Determine the [x, y] coordinate at the center of the cell enclosing the given text.  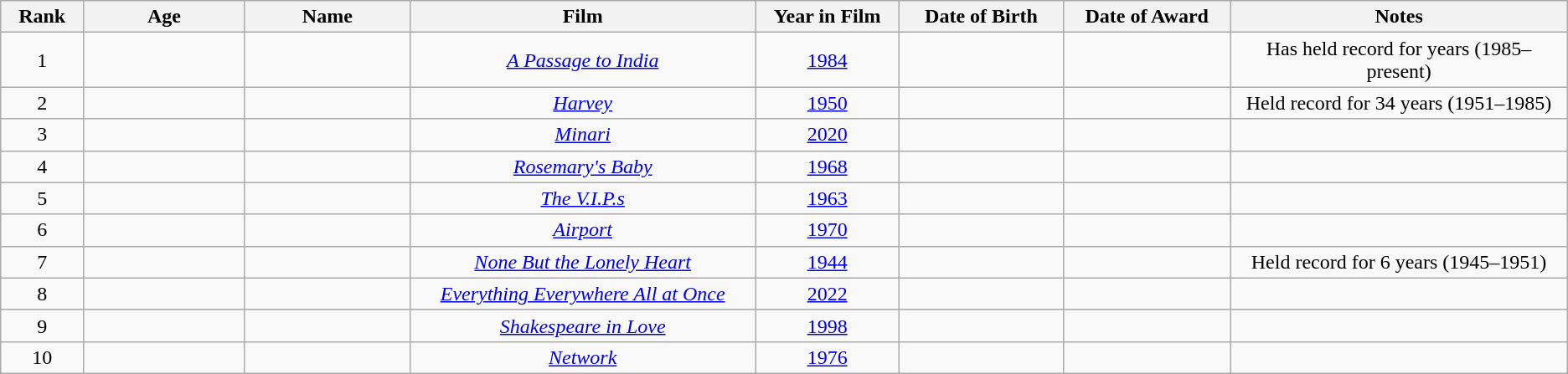
Name [327, 17]
Date of Birth [981, 17]
2020 [828, 135]
Notes [1399, 17]
Shakespeare in Love [582, 325]
1944 [828, 262]
Harvey [582, 103]
Everything Everywhere All at Once [582, 294]
Film [582, 17]
Minari [582, 135]
A Passage to India [582, 60]
1968 [828, 167]
None But the Lonely Heart [582, 262]
Year in Film [828, 17]
2 [42, 103]
Held record for 34 years (1951–1985) [1399, 103]
6 [42, 230]
Airport [582, 230]
1998 [828, 325]
1963 [828, 198]
9 [42, 325]
Network [582, 357]
10 [42, 357]
5 [42, 198]
Date of Award [1146, 17]
2022 [828, 294]
Rosemary's Baby [582, 167]
8 [42, 294]
1950 [828, 103]
Held record for 6 years (1945–1951) [1399, 262]
Has held record for years (1985–present) [1399, 60]
1984 [828, 60]
The V.I.P.s [582, 198]
Age [164, 17]
1970 [828, 230]
3 [42, 135]
1 [42, 60]
7 [42, 262]
Rank [42, 17]
4 [42, 167]
1976 [828, 357]
